Return [X, Y] of the center of cell containing provided text 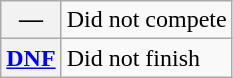
Did not compete [146, 20]
— [31, 20]
DNF [31, 58]
Did not finish [146, 58]
